Search for the cell housing the specified text and yield its (X, Y) center coordinate. 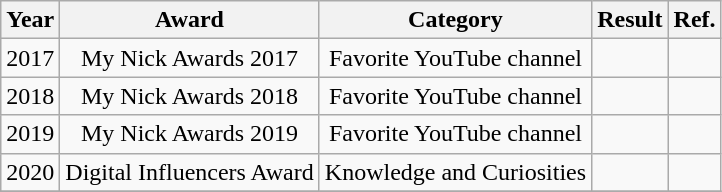
Year (30, 20)
Digital Influencers Award (190, 172)
Category (455, 20)
2017 (30, 58)
Knowledge and Curiosities (455, 172)
My Nick Awards 2019 (190, 134)
2018 (30, 96)
Result (630, 20)
My Nick Awards 2018 (190, 96)
My Nick Awards 2017 (190, 58)
2020 (30, 172)
Award (190, 20)
Ref. (694, 20)
2019 (30, 134)
